Identify which cell holds the provided text, then report its [x, y] central coordinate. 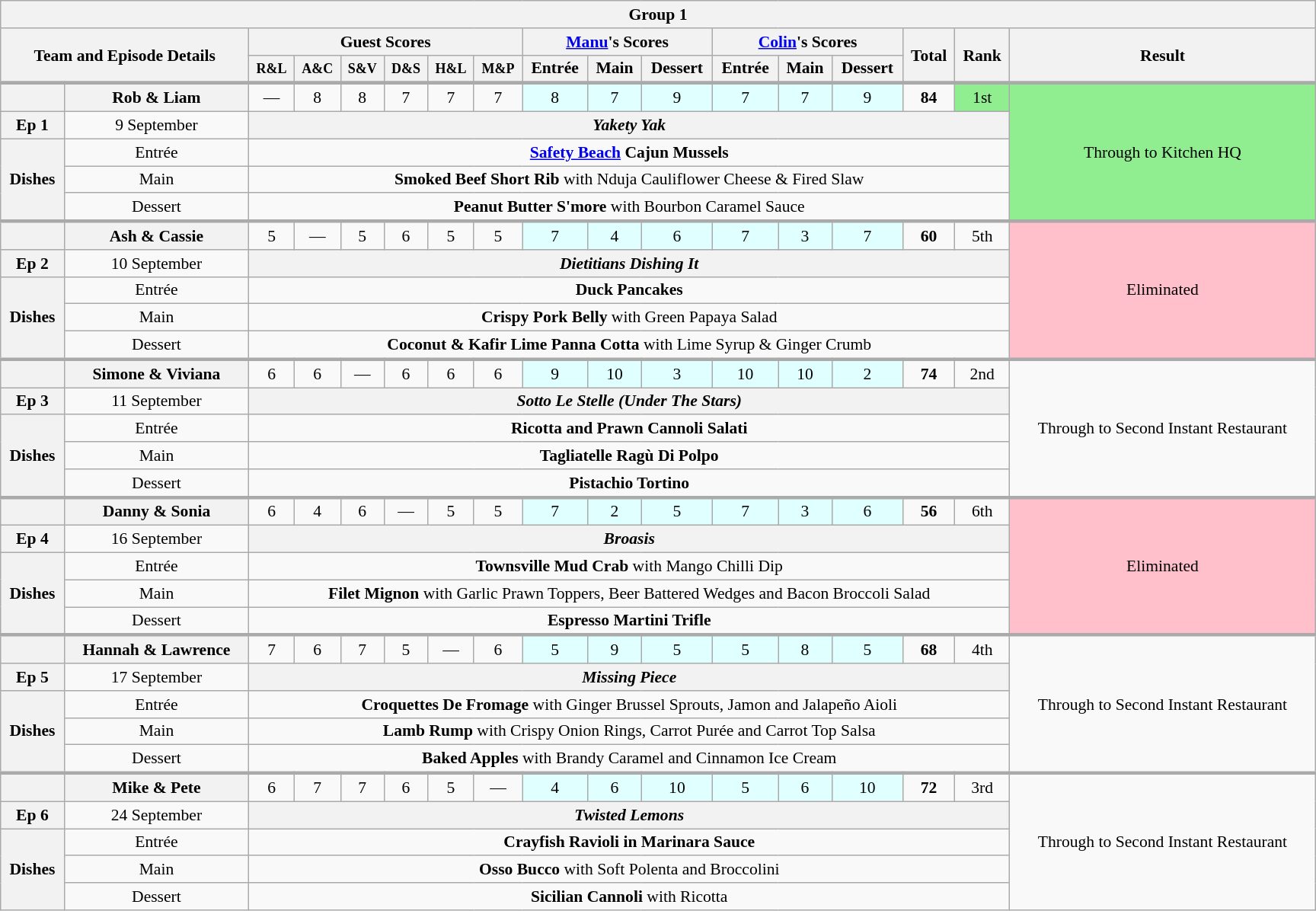
Croquettes De Fromage with Ginger Brussel Sprouts, Jamon and Jalapeño Aioli [629, 705]
60 [929, 236]
Colin's Scores [808, 42]
Danny & Sonia [157, 512]
Ricotta and Prawn Cannoli Salati [629, 429]
Pistachio Tortino [629, 483]
Ep 3 [32, 401]
Ep 4 [32, 539]
Missing Piece [629, 677]
Group 1 [658, 14]
Result [1163, 56]
3rd [982, 788]
11 September [157, 401]
Townsville Mud Crab with Mango Chilli Dip [629, 567]
Guest Scores [385, 42]
Yakety Yak [629, 126]
Duck Pancakes [629, 290]
56 [929, 512]
H&L [451, 69]
Broasis [629, 539]
Hannah & Lawrence [157, 649]
Team and Episode Details [125, 56]
Espresso Martini Trifle [629, 622]
Ep 5 [32, 677]
Crispy Pork Belly with Green Papaya Salad [629, 318]
Peanut Butter S'more with Bourbon Caramel Sauce [629, 207]
4th [982, 649]
Lamb Rump with Crispy Onion Rings, Carrot Purée and Carrot Top Salsa [629, 731]
Ep 2 [32, 264]
Sicilian Cannoli with Ricotta [629, 897]
Smoked Beef Short Rib with Nduja Cauliflower Cheese & Fired Slaw [629, 180]
Twisted Lemons [629, 815]
Ep 1 [32, 126]
Rob & Liam [157, 97]
Osso Bucco with Soft Polenta and Broccolini [629, 870]
M&P [498, 69]
2nd [982, 373]
Rank [982, 56]
A&C [317, 69]
10 September [157, 264]
16 September [157, 539]
Coconut & Kafir Lime Panna Cotta with Lime Syrup & Ginger Crumb [629, 346]
Ash & Cassie [157, 236]
17 September [157, 677]
9 September [157, 126]
Sotto Le Stelle (Under The Stars) [629, 401]
Safety Beach Cajun Mussels [629, 152]
Total [929, 56]
S&V [363, 69]
Simone & Viviana [157, 373]
Dietitians Dishing It [629, 264]
1st [982, 97]
84 [929, 97]
Baked Apples with Brandy Caramel and Cinnamon Ice Cream [629, 759]
74 [929, 373]
68 [929, 649]
Through to Kitchen HQ [1163, 152]
Manu's Scores [618, 42]
72 [929, 788]
5th [982, 236]
Filet Mignon with Garlic Prawn Toppers, Beer Battered Wedges and Bacon Broccoli Salad [629, 593]
24 September [157, 815]
R&L [272, 69]
Crayfish Ravioli in Marinara Sauce [629, 842]
Ep 6 [32, 815]
Tagliatelle Ragù Di Polpo [629, 455]
Mike & Pete [157, 788]
D&S [405, 69]
6th [982, 512]
